For the text-containing cell, return its midpoint in [X, Y] coordinate format. 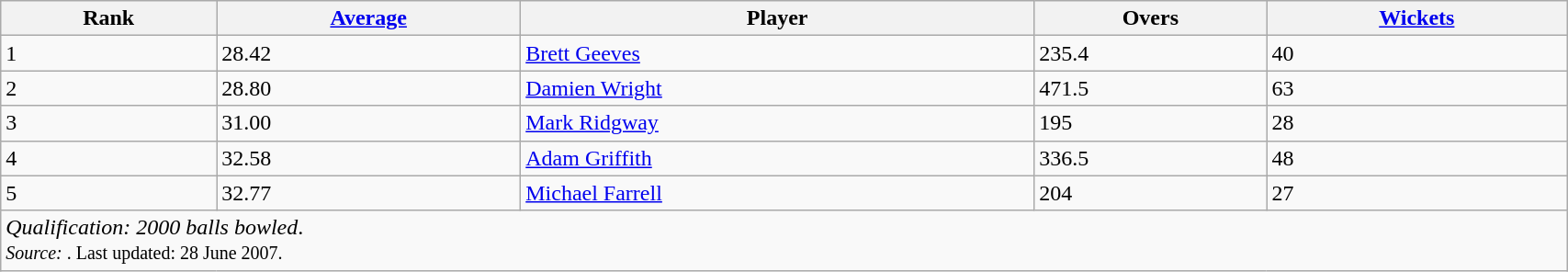
471.5 [1150, 88]
28 [1416, 123]
Adam Griffith [777, 158]
Wickets [1416, 18]
235.4 [1150, 53]
1 [108, 53]
3 [108, 123]
5 [108, 193]
Qualification: 2000 balls bowled.Source: . Last updated: 28 June 2007. [784, 241]
195 [1150, 123]
Average [369, 18]
336.5 [1150, 158]
32.77 [369, 193]
Rank [108, 18]
63 [1416, 88]
27 [1416, 193]
28.42 [369, 53]
Michael Farrell [777, 193]
28.80 [369, 88]
31.00 [369, 123]
4 [108, 158]
32.58 [369, 158]
2 [108, 88]
Brett Geeves [777, 53]
204 [1150, 193]
48 [1416, 158]
Mark Ridgway [777, 123]
40 [1416, 53]
Damien Wright [777, 88]
Player [777, 18]
Overs [1150, 18]
